Locate the cell with the specified text and output its (x, y) center coordinate. 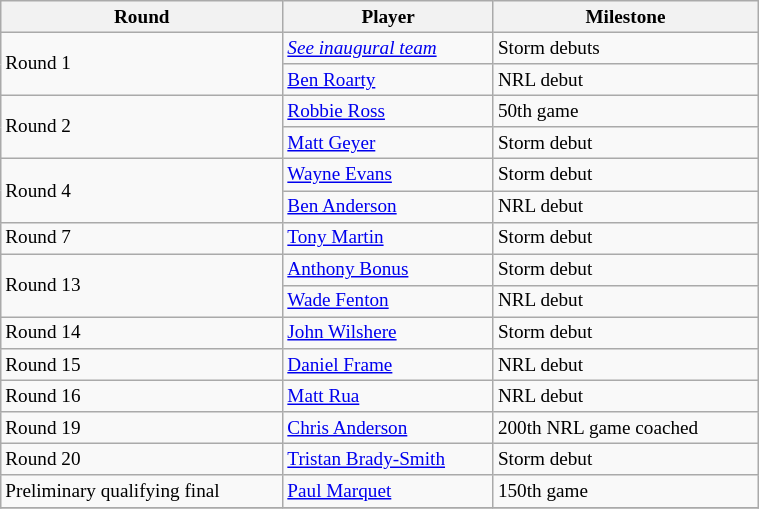
Wade Fenton (388, 301)
Player (388, 17)
Round 4 (142, 190)
Round 14 (142, 333)
Round 19 (142, 428)
Matt Rua (388, 396)
200th NRL game coached (625, 428)
Round 15 (142, 365)
Storm debuts (625, 48)
150th game (625, 491)
Ben Roarty (388, 80)
See inaugural team (388, 48)
50th game (625, 111)
Wayne Evans (388, 175)
Milestone (625, 17)
Robbie Ross (388, 111)
Round 16 (142, 396)
John Wilshere (388, 333)
Tony Martin (388, 238)
Round 13 (142, 286)
Round 2 (142, 126)
Preliminary qualifying final (142, 491)
Daniel Frame (388, 365)
Round 20 (142, 460)
Round 7 (142, 238)
Tristan Brady-Smith (388, 460)
Chris Anderson (388, 428)
Matt Geyer (388, 143)
Anthony Bonus (388, 270)
Round (142, 17)
Paul Marquet (388, 491)
Ben Anderson (388, 206)
Round 1 (142, 64)
